Search for the cell housing the specified text and yield its [X, Y] center coordinate. 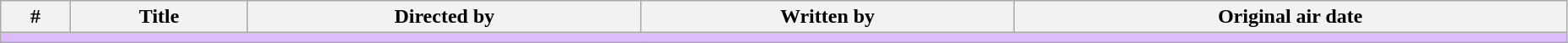
Written by [827, 17]
Title [159, 17]
# [35, 17]
Original air date [1291, 17]
Directed by [445, 17]
